Return (x, y) of the center of cell containing provided text 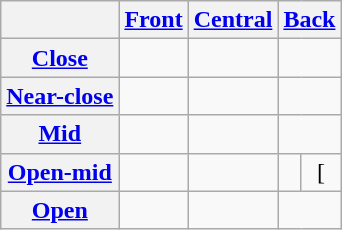
Central (233, 20)
[ (321, 172)
Mid (60, 134)
Open (60, 210)
Front (154, 20)
Close (60, 58)
Open-mid (60, 172)
Back (310, 20)
Near-close (60, 96)
